Locate the cell with the specified text and output its (X, Y) center coordinate. 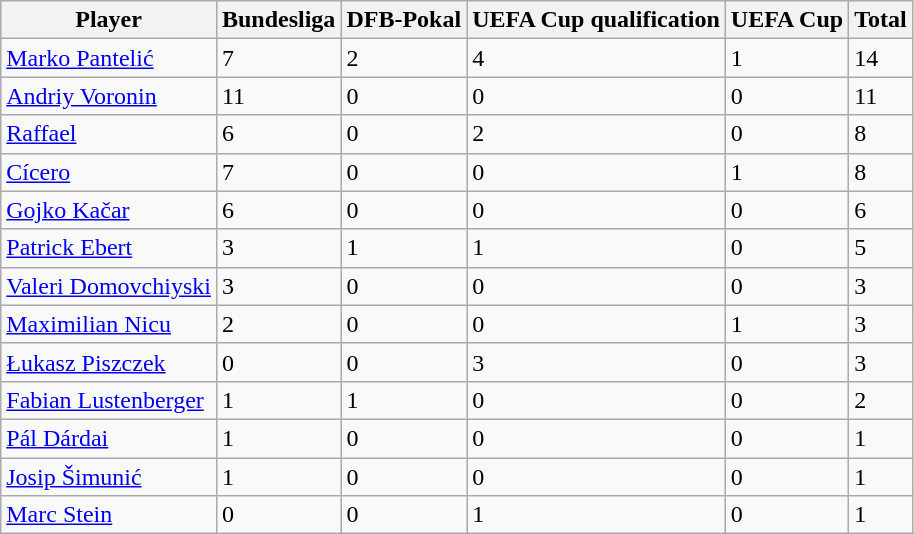
Patrick Ebert (109, 248)
Total (881, 20)
Fabian Lustenberger (109, 400)
Player (109, 20)
Valeri Domovchiyski (109, 286)
14 (881, 58)
Gojko Kačar (109, 210)
4 (596, 58)
DFB-Pokal (404, 20)
Andriy Voronin (109, 96)
Bundesliga (278, 20)
5 (881, 248)
Raffael (109, 134)
Cícero (109, 172)
Marko Pantelić (109, 58)
UEFA Cup (786, 20)
Maximilian Nicu (109, 324)
Łukasz Piszczek (109, 362)
Marc Stein (109, 515)
UEFA Cup qualification (596, 20)
Josip Šimunić (109, 477)
Pál Dárdai (109, 438)
